Output the (X, Y) coordinate of the center of the cell containing the given text.  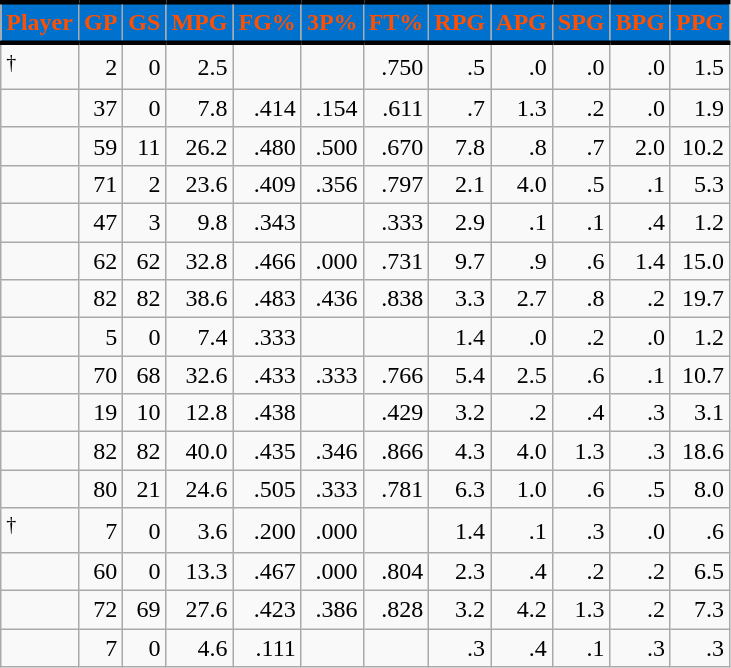
.483 (267, 299)
.828 (396, 610)
.797 (396, 184)
32.8 (200, 261)
38.6 (200, 299)
.346 (332, 451)
3.6 (200, 530)
37 (100, 108)
59 (100, 146)
19 (100, 413)
2.0 (640, 146)
PPG (700, 22)
80 (100, 489)
.505 (267, 489)
Player (40, 22)
.436 (332, 299)
12.8 (200, 413)
.611 (396, 108)
71 (100, 184)
21 (144, 489)
.750 (396, 66)
MPG (200, 22)
.433 (267, 375)
26.2 (200, 146)
.386 (332, 610)
6.3 (460, 489)
BPG (640, 22)
2.3 (460, 572)
.343 (267, 223)
.423 (267, 610)
.414 (267, 108)
32.6 (200, 375)
1.0 (522, 489)
1.5 (700, 66)
7.4 (200, 337)
2.7 (522, 299)
3.1 (700, 413)
24.6 (200, 489)
.9 (522, 261)
7.3 (700, 610)
10.2 (700, 146)
FG% (267, 22)
5 (100, 337)
.670 (396, 146)
23.6 (200, 184)
68 (144, 375)
10 (144, 413)
72 (100, 610)
5.3 (700, 184)
8.0 (700, 489)
40.0 (200, 451)
1.9 (700, 108)
27.6 (200, 610)
13.3 (200, 572)
GS (144, 22)
.804 (396, 572)
SPG (581, 22)
.466 (267, 261)
4.3 (460, 451)
.467 (267, 572)
.480 (267, 146)
9.7 (460, 261)
3 (144, 223)
3.3 (460, 299)
15.0 (700, 261)
.409 (267, 184)
10.7 (700, 375)
.781 (396, 489)
11 (144, 146)
.111 (267, 648)
47 (100, 223)
19.7 (700, 299)
GP (100, 22)
69 (144, 610)
4.2 (522, 610)
.866 (396, 451)
3P% (332, 22)
60 (100, 572)
.435 (267, 451)
.356 (332, 184)
2.1 (460, 184)
.154 (332, 108)
18.6 (700, 451)
2.9 (460, 223)
.438 (267, 413)
.731 (396, 261)
.500 (332, 146)
5.4 (460, 375)
.766 (396, 375)
.200 (267, 530)
70 (100, 375)
FT% (396, 22)
.838 (396, 299)
6.5 (700, 572)
RPG (460, 22)
.429 (396, 413)
9.8 (200, 223)
APG (522, 22)
4.6 (200, 648)
